Locate the cell with the specified text and output its (X, Y) center coordinate. 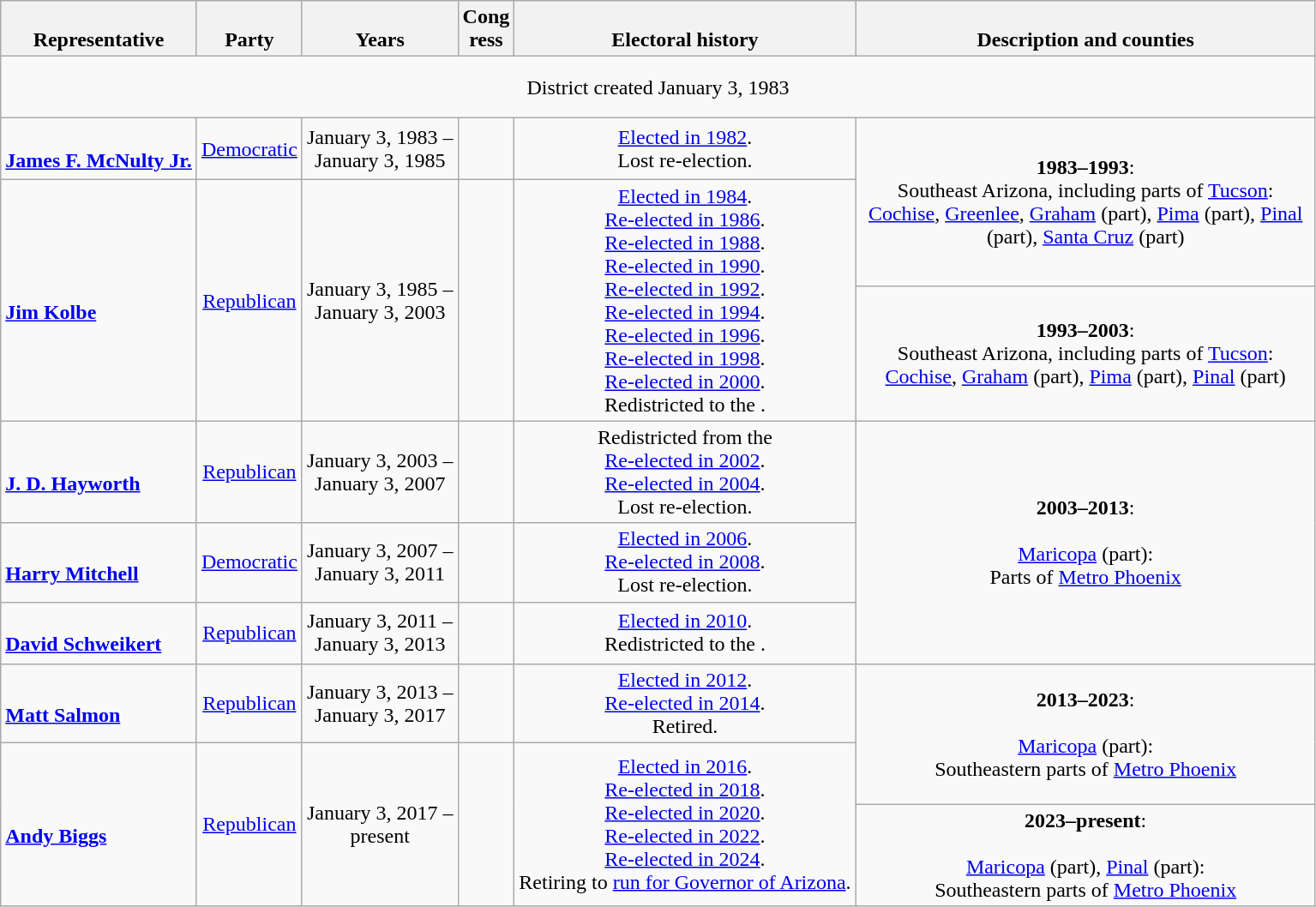
Andy Biggs (99, 825)
January 3, 2003 –January 3, 2007 (380, 472)
January 3, 1985 –January 3, 2003 (380, 300)
Harry Mitchell (99, 562)
Years (380, 29)
James F. McNulty Jr. (99, 149)
Electoral history (685, 29)
Elected in 1982.Lost re-election. (685, 149)
January 3, 2011 –January 3, 2013 (380, 633)
Elected in 2006.Re-elected in 2008.Lost re-election. (685, 562)
David Schweikert (99, 633)
1983–1993:Southeast Arizona, including parts of Tucson:Cochise, Greenlee, Graham (part), Pima (part), Pinal (part), Santa Cruz (part) (1085, 202)
2013–2023:Maricopa (part):Southeastern parts of Metro Phoenix (1085, 734)
Description and counties (1085, 29)
Representative (99, 29)
Party (249, 29)
2023–present:Maricopa (part), Pinal (part):Southeastern parts of Metro Phoenix (1085, 856)
Matt Salmon (99, 703)
January 3, 2013 –January 3, 2017 (380, 703)
Elected in 2010.Redistricted to the . (685, 633)
January 3, 2007 –January 3, 2011 (380, 562)
January 3, 2017 –present (380, 825)
Jim Kolbe (99, 300)
2003–2013:Maricopa (part):Parts of Metro Phoenix (1085, 542)
Congress (486, 29)
1993–2003:Southeast Arizona, including parts of Tucson:Cochise, Graham (part), Pima (part), Pinal (part) (1085, 353)
Redistricted from the Re-elected in 2002.Re-elected in 2004.Lost re-election. (685, 472)
District created January 3, 1983 (658, 87)
J. D. Hayworth (99, 472)
Elected in 2012.Re-elected in 2014.Retired. (685, 703)
Elected in 2016.Re-elected in 2018.Re-elected in 2020.Re-elected in 2022.Re-elected in 2024.Retiring to run for Governor of Arizona. (685, 825)
January 3, 1983 –January 3, 1985 (380, 149)
